Find where the given text appears and provide that cell's center as (X, Y) coordinate. 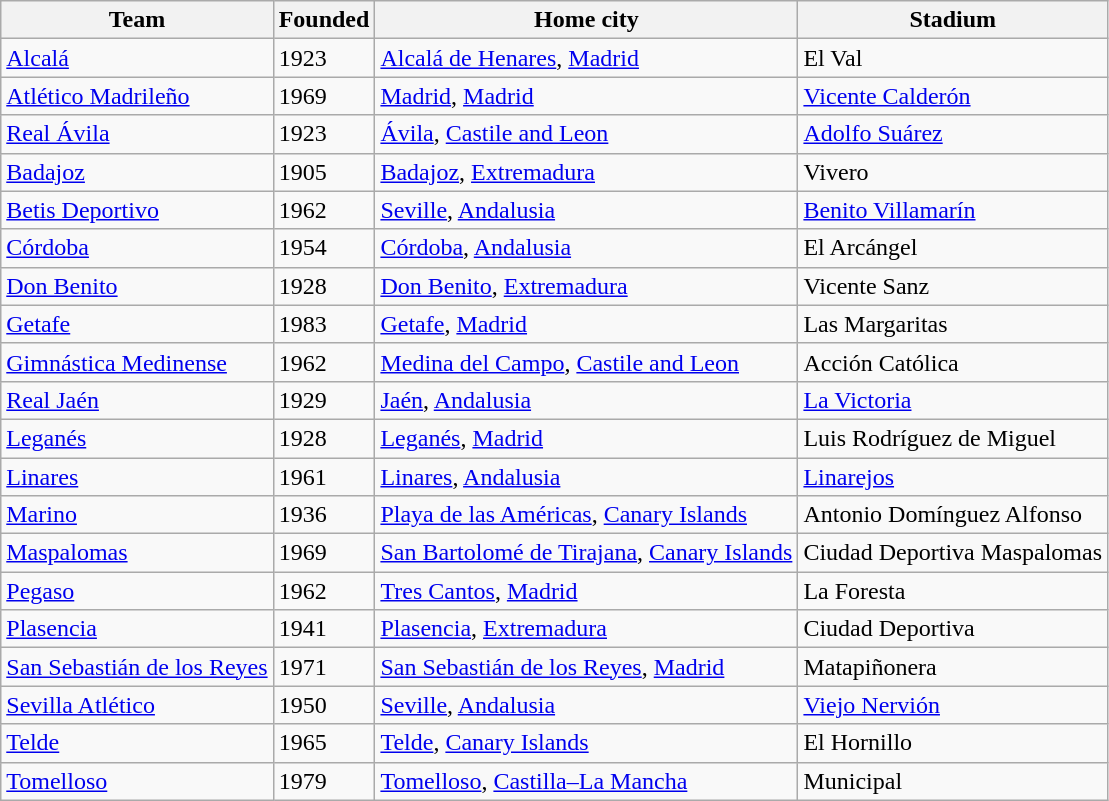
Betis Deportivo (137, 210)
Real Ávila (137, 134)
La Foresta (953, 591)
La Victoria (953, 400)
Maspalomas (137, 553)
1961 (324, 477)
1983 (324, 324)
Plasencia, Extremadura (586, 629)
Home city (586, 20)
San Sebastián de los Reyes, Madrid (586, 667)
Benito Villamarín (953, 210)
Linares (137, 477)
Matapiñonera (953, 667)
Viejo Nervión (953, 705)
Las Margaritas (953, 324)
Gimnástica Medinense (137, 362)
Marino (137, 515)
Acción Católica (953, 362)
Adolfo Suárez (953, 134)
Vicente Calderón (953, 96)
Ciudad Deportiva Maspalomas (953, 553)
1950 (324, 705)
Getafe, Madrid (586, 324)
Team (137, 20)
Sevilla Atlético (137, 705)
Telde (137, 743)
1941 (324, 629)
Medina del Campo, Castile and Leon (586, 362)
Telde, Canary Islands (586, 743)
Alcalá de Henares, Madrid (586, 58)
Antonio Domínguez Alfonso (953, 515)
El Val (953, 58)
Vicente Sanz (953, 286)
Getafe (137, 324)
Municipal (953, 781)
Córdoba, Andalusia (586, 248)
1954 (324, 248)
Linarejos (953, 477)
1965 (324, 743)
Don Benito (137, 286)
1971 (324, 667)
Founded (324, 20)
Córdoba (137, 248)
Badajoz (137, 172)
Leganés, Madrid (586, 438)
Ávila, Castile and Leon (586, 134)
Don Benito, Extremadura (586, 286)
Atlético Madrileño (137, 96)
Plasencia (137, 629)
Playa de las Américas, Canary Islands (586, 515)
Vivero (953, 172)
Luis Rodríguez de Miguel (953, 438)
1936 (324, 515)
1929 (324, 400)
Real Jaén (137, 400)
Tres Cantos, Madrid (586, 591)
Jaén, Andalusia (586, 400)
Alcalá (137, 58)
Badajoz, Extremadura (586, 172)
Pegaso (137, 591)
Leganés (137, 438)
Stadium (953, 20)
Tomelloso (137, 781)
Tomelloso, Castilla–La Mancha (586, 781)
San Bartolomé de Tirajana, Canary Islands (586, 553)
Madrid, Madrid (586, 96)
El Arcángel (953, 248)
1905 (324, 172)
El Hornillo (953, 743)
Ciudad Deportiva (953, 629)
1979 (324, 781)
San Sebastián de los Reyes (137, 667)
Linares, Andalusia (586, 477)
